Find where the given text appears and provide that cell's center as [X, Y] coordinate. 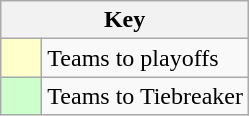
Key [125, 20]
Teams to Tiebreaker [146, 96]
Teams to playoffs [146, 58]
